Scan for the cell matching the given text and deliver its [X, Y] coordinate at center. 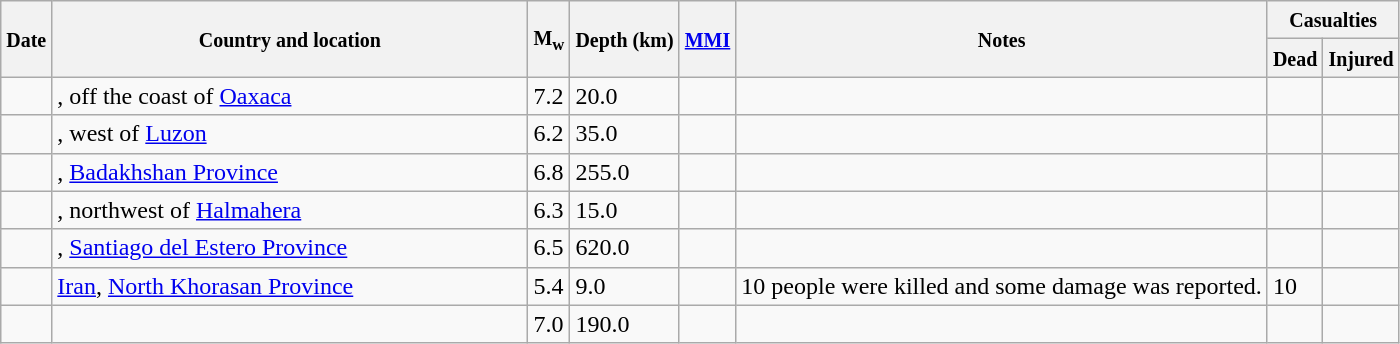
6.2 [549, 134]
Iran, North Khorasan Province [290, 286]
Casualties [1333, 20]
6.3 [549, 210]
255.0 [624, 172]
9.0 [624, 286]
620.0 [624, 248]
Country and location [290, 39]
7.2 [549, 96]
, Santiago del Estero Province [290, 248]
Injured [1361, 58]
, northwest of Halmahera [290, 210]
5.4 [549, 286]
Dead [1295, 58]
6.8 [549, 172]
10 people were killed and some damage was reported. [1002, 286]
15.0 [624, 210]
7.0 [549, 324]
35.0 [624, 134]
MMI [708, 39]
6.5 [549, 248]
Notes [1002, 39]
, Badakhshan Province [290, 172]
, west of Luzon [290, 134]
Date [26, 39]
Depth (km) [624, 39]
190.0 [624, 324]
10 [1295, 286]
20.0 [624, 96]
Mw [549, 39]
, off the coast of Oaxaca [290, 96]
